Detect which cell encompasses the target text, then output its [x, y] center coordinate. 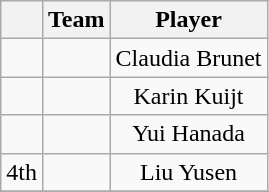
Karin Kuijt [188, 96]
Yui Hanada [188, 134]
4th [22, 172]
Player [188, 20]
Liu Yusen [188, 172]
Team [76, 20]
Claudia Brunet [188, 58]
